Return the (x, y) coordinate for the center point of the cell that contains the specified text.  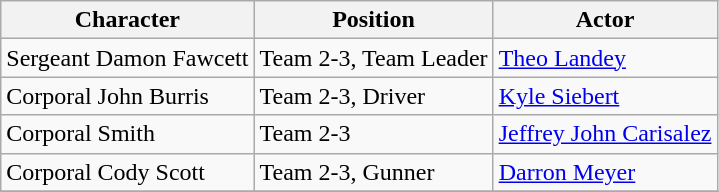
Actor (605, 20)
Team 2-3, Driver (374, 96)
Kyle Siebert (605, 96)
Sergeant Damon Fawcett (128, 58)
Corporal John Burris (128, 96)
Corporal Cody Scott (128, 172)
Corporal Smith (128, 134)
Team 2-3, Gunner (374, 172)
Theo Landey (605, 58)
Character (128, 20)
Team 2-3, Team Leader (374, 58)
Position (374, 20)
Darron Meyer (605, 172)
Team 2-3 (374, 134)
Jeffrey John Carisalez (605, 134)
